Output the (X, Y) coordinate of the center of the cell containing the given text.  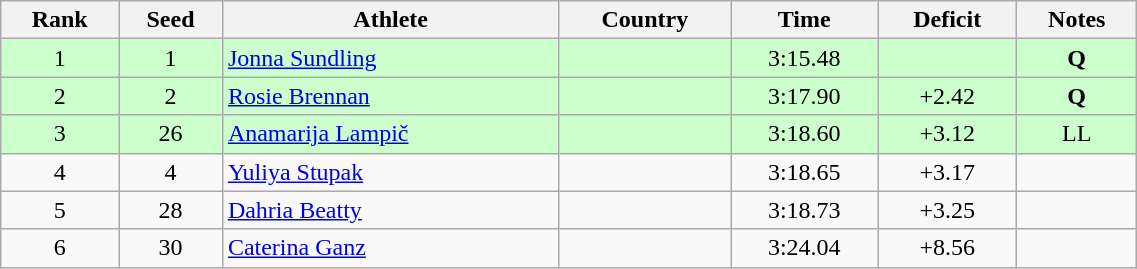
+2.42 (948, 96)
3:24.04 (804, 248)
Country (645, 20)
3:15.48 (804, 58)
3 (60, 134)
30 (171, 248)
26 (171, 134)
Notes (1077, 20)
3:18.65 (804, 172)
3:18.60 (804, 134)
Jonna Sundling (390, 58)
+8.56 (948, 248)
+3.17 (948, 172)
Yuliya Stupak (390, 172)
Caterina Ganz (390, 248)
Deficit (948, 20)
5 (60, 210)
3:18.73 (804, 210)
Seed (171, 20)
+3.12 (948, 134)
3:17.90 (804, 96)
Rank (60, 20)
Time (804, 20)
Anamarija Lampič (390, 134)
28 (171, 210)
6 (60, 248)
Athlete (390, 20)
Dahria Beatty (390, 210)
Rosie Brennan (390, 96)
LL (1077, 134)
+3.25 (948, 210)
